Find where the given text appears and provide that cell's center as [x, y] coordinate. 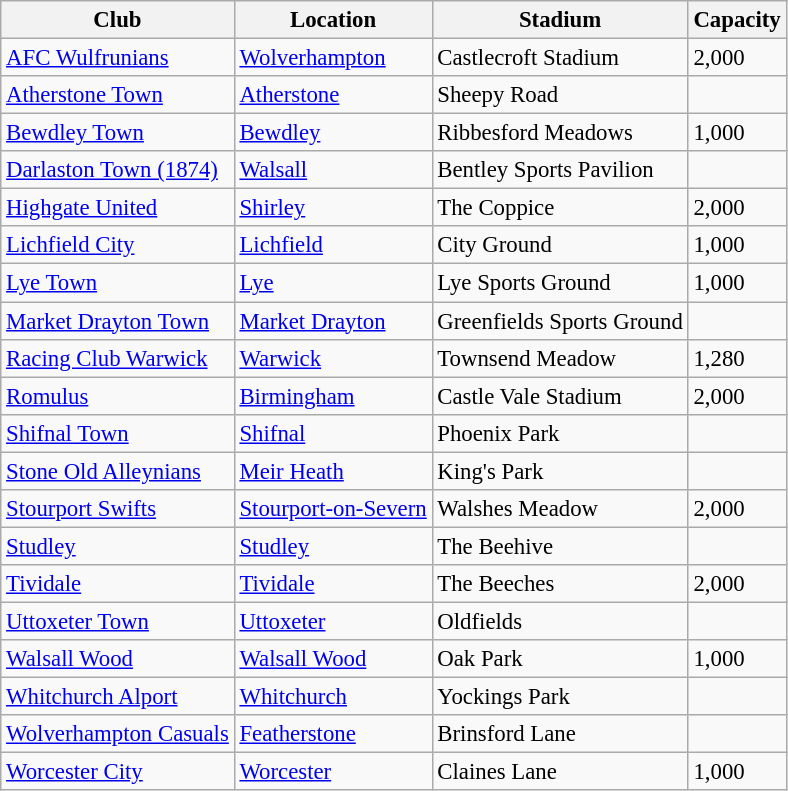
Bentley Sports Pavilion [560, 170]
Oak Park [560, 659]
Castle Vale Stadium [560, 396]
Wolverhampton [333, 58]
Market Drayton [333, 321]
Capacity [737, 20]
Lye [333, 283]
Warwick [333, 358]
Whitchurch [333, 697]
Sheepy Road [560, 95]
Greenfields Sports Ground [560, 321]
Lye Town [118, 283]
Stone Old Alleynians [118, 471]
Brinsford Lane [560, 734]
Castlecroft Stadium [560, 58]
Lichfield City [118, 245]
Atherstone [333, 95]
City Ground [560, 245]
Uttoxeter Town [118, 621]
Shirley [333, 208]
Walsall [333, 170]
Shifnal [333, 433]
Walshes Meadow [560, 509]
Wolverhampton Casuals [118, 734]
Worcester [333, 772]
Claines Lane [560, 772]
Birmingham [333, 396]
Worcester City [118, 772]
Stadium [560, 20]
Oldfields [560, 621]
Romulus [118, 396]
Highgate United [118, 208]
Atherstone Town [118, 95]
Featherstone [333, 734]
Uttoxeter [333, 621]
Yockings Park [560, 697]
The Beehive [560, 546]
Shifnal Town [118, 433]
Darlaston Town (1874) [118, 170]
Ribbesford Meadows [560, 133]
The Coppice [560, 208]
Whitchurch Alport [118, 697]
Bewdley [333, 133]
Stourport Swifts [118, 509]
Meir Heath [333, 471]
AFC Wulfrunians [118, 58]
Market Drayton Town [118, 321]
Club [118, 20]
Townsend Meadow [560, 358]
Racing Club Warwick [118, 358]
Phoenix Park [560, 433]
Bewdley Town [118, 133]
Stourport-on-Severn [333, 509]
Location [333, 20]
The Beeches [560, 584]
1,280 [737, 358]
King's Park [560, 471]
Lichfield [333, 245]
Lye Sports Ground [560, 283]
